From the cell containing the given text, extract its center point as (x, y) coordinate. 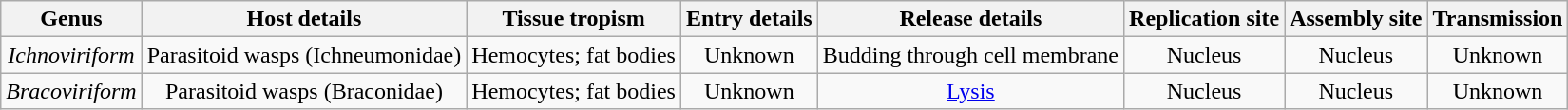
Bracoviriform (71, 91)
Assembly site (1356, 19)
Genus (71, 19)
Release details (970, 19)
Transmission (1498, 19)
Budding through cell membrane (970, 55)
Ichnoviriform (71, 55)
Lysis (970, 91)
Host details (304, 19)
Tissue tropism (574, 19)
Entry details (749, 19)
Parasitoid wasps (Ichneumonidae) (304, 55)
Replication site (1205, 19)
Parasitoid wasps (Braconidae) (304, 91)
